Detect which cell encompasses the target text, then output its [x, y] center coordinate. 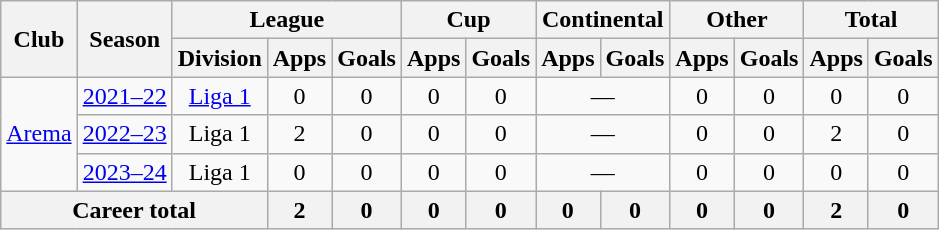
League [286, 20]
Club [39, 39]
Arema [39, 134]
2022–23 [124, 134]
Total [871, 20]
Career total [134, 210]
Season [124, 39]
2021–22 [124, 96]
2023–24 [124, 172]
Cup [468, 20]
Division [220, 58]
Other [737, 20]
Continental [603, 20]
